Extract the [x, y] coordinate from the center of the cell holding the provided text.  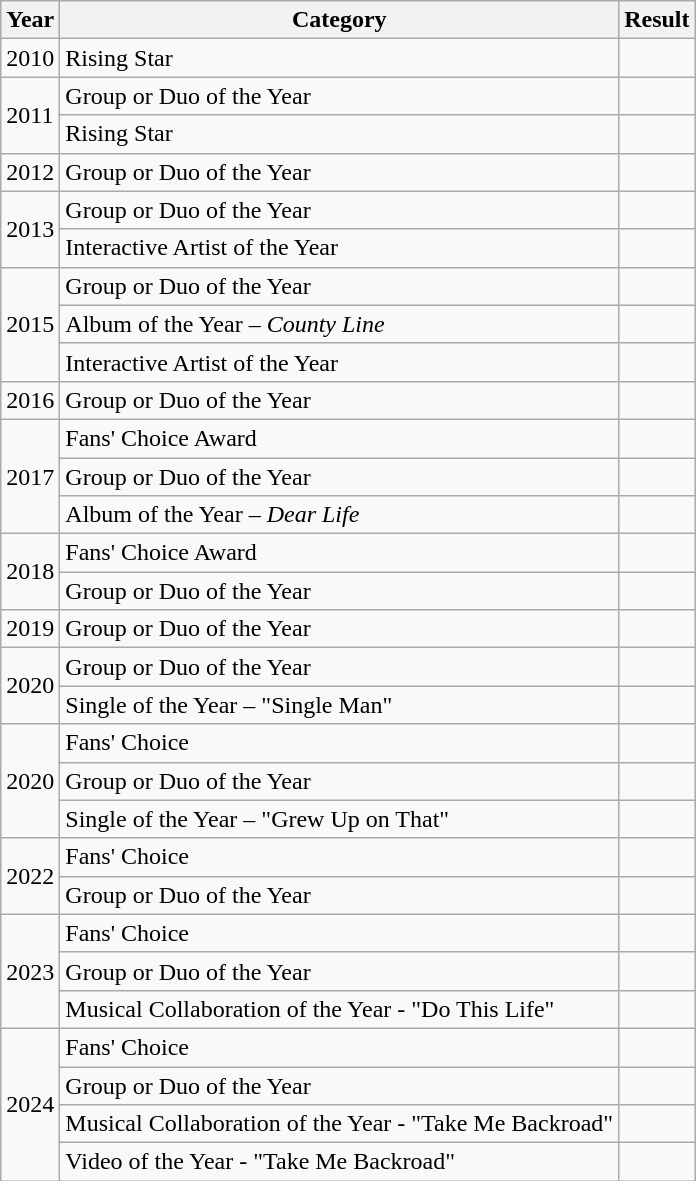
2017 [30, 476]
Result [657, 20]
2012 [30, 172]
Video of the Year - "Take Me Backroad" [340, 1162]
2024 [30, 1104]
2022 [30, 876]
2011 [30, 115]
2016 [30, 400]
Album of the Year – Dear Life [340, 515]
2019 [30, 629]
2018 [30, 572]
Musical Collaboration of the Year - "Do This Life" [340, 1009]
Year [30, 20]
Album of the Year – County Line [340, 324]
Single of the Year – "Grew Up on That" [340, 819]
2013 [30, 229]
2010 [30, 58]
2015 [30, 324]
Category [340, 20]
2023 [30, 971]
Musical Collaboration of the Year - "Take Me Backroad" [340, 1124]
Single of the Year – "Single Man" [340, 705]
